Identify which cell holds the provided text, then report its (X, Y) central coordinate. 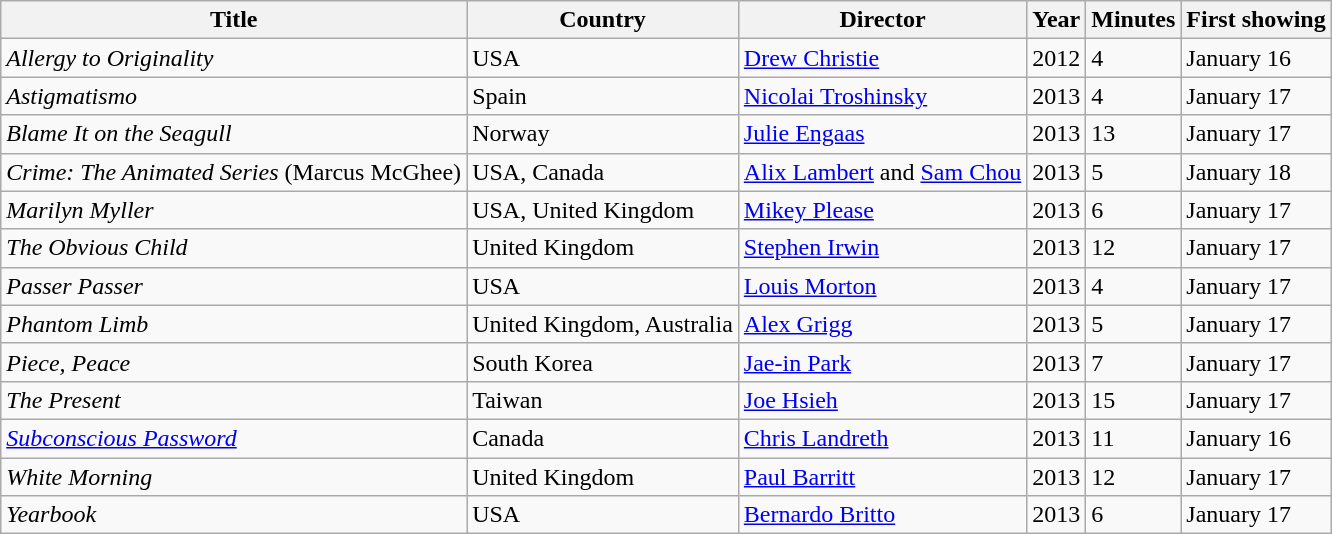
11 (1134, 438)
The Obvious Child (234, 248)
January 18 (1256, 172)
The Present (234, 400)
Director (882, 20)
Title (234, 20)
Canada (603, 438)
Taiwan (603, 400)
Yearbook (234, 515)
Spain (603, 96)
13 (1134, 134)
Drew Christie (882, 58)
Louis Morton (882, 286)
Alex Grigg (882, 324)
Norway (603, 134)
South Korea (603, 362)
Piece, Peace (234, 362)
Stephen Irwin (882, 248)
Chris Landreth (882, 438)
15 (1134, 400)
Country (603, 20)
White Morning (234, 477)
Year (1056, 20)
First showing (1256, 20)
Joe Hsieh (882, 400)
Astigmatismo (234, 96)
2012 (1056, 58)
Julie Engaas (882, 134)
Nicolai Troshinsky (882, 96)
Minutes (1134, 20)
USA, Canada (603, 172)
Phantom Limb (234, 324)
Mikey Please (882, 210)
USA, United Kingdom (603, 210)
United Kingdom, Australia (603, 324)
Marilyn Myller (234, 210)
Allergy to Originality (234, 58)
7 (1134, 362)
Bernardo Britto (882, 515)
Alix Lambert and Sam Chou (882, 172)
Passer Passer (234, 286)
Blame It on the Seagull (234, 134)
Subconscious Password (234, 438)
Crime: The Animated Series (Marcus McGhee) (234, 172)
Jae-in Park (882, 362)
Paul Barritt (882, 477)
